Output the [X, Y] coordinate of the center of the cell containing the given text.  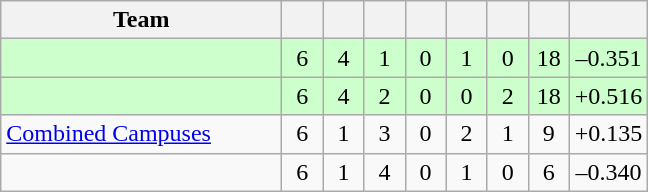
–0.351 [608, 58]
+0.516 [608, 96]
3 [384, 134]
9 [548, 134]
+0.135 [608, 134]
Team [142, 20]
–0.340 [608, 172]
Combined Campuses [142, 134]
